Locate the cell with the specified text and output its (x, y) center coordinate. 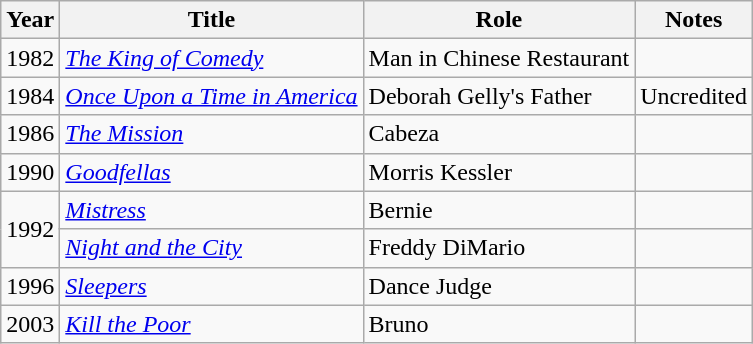
Once Upon a Time in America (212, 96)
Uncredited (694, 96)
1984 (30, 96)
Notes (694, 20)
Cabeza (499, 134)
1996 (30, 286)
1992 (30, 229)
Deborah Gelly's Father (499, 96)
Bernie (499, 210)
1986 (30, 134)
Sleepers (212, 286)
Kill the Poor (212, 324)
Morris Kessler (499, 172)
Dance Judge (499, 286)
Year (30, 20)
Bruno (499, 324)
Night and the City (212, 248)
1982 (30, 58)
1990 (30, 172)
Man in Chinese Restaurant (499, 58)
Role (499, 20)
The Mission (212, 134)
Goodfellas (212, 172)
Title (212, 20)
2003 (30, 324)
Freddy DiMario (499, 248)
Mistress (212, 210)
The King of Comedy (212, 58)
